Output the [X, Y] coordinate of the center of the cell containing the given text.  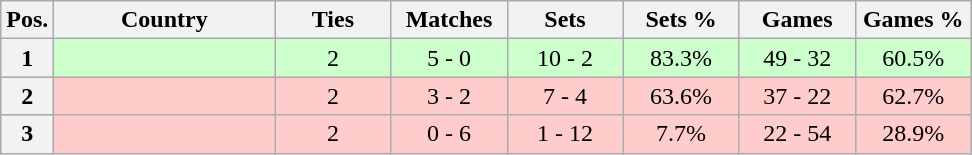
37 - 22 [797, 96]
3 - 2 [449, 96]
Country [164, 20]
28.9% [913, 134]
Ties [333, 20]
10 - 2 [565, 58]
3 [28, 134]
Pos. [28, 20]
Games % [913, 20]
5 - 0 [449, 58]
7 - 4 [565, 96]
60.5% [913, 58]
63.6% [681, 96]
62.7% [913, 96]
22 - 54 [797, 134]
49 - 32 [797, 58]
7.7% [681, 134]
Sets % [681, 20]
1 - 12 [565, 134]
83.3% [681, 58]
0 - 6 [449, 134]
Matches [449, 20]
1 [28, 58]
Sets [565, 20]
Games [797, 20]
